Scan for the cell matching the given text and deliver its (x, y) coordinate at center. 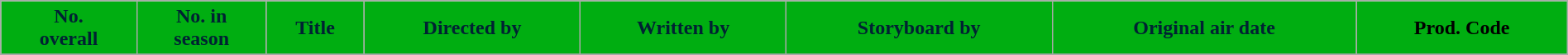
Directed by (472, 28)
Title (315, 28)
No.overall (69, 28)
Prod. Code (1462, 28)
Storyboard by (919, 28)
Written by (683, 28)
No. inseason (202, 28)
Original air date (1204, 28)
